Output the (X, Y) coordinate of the center of the cell containing the given text.  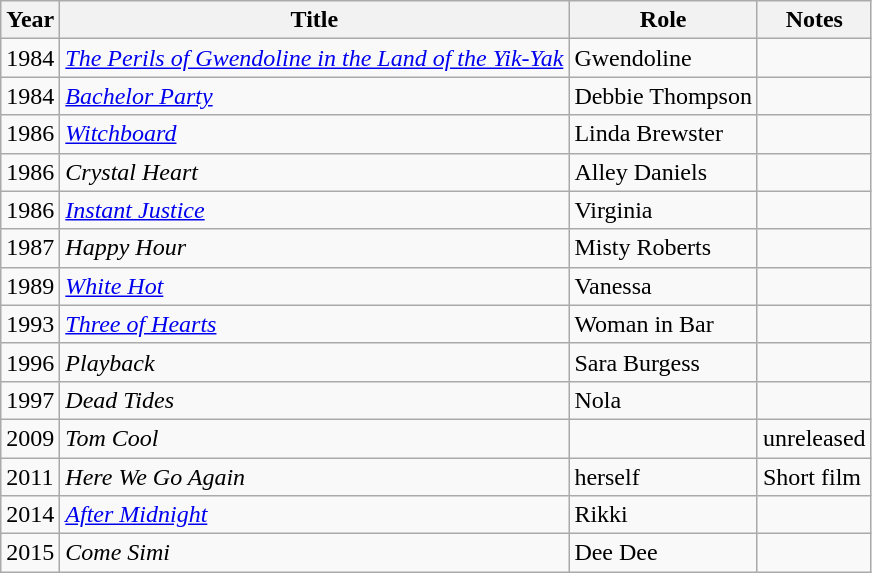
Rikki (664, 515)
Notes (814, 20)
Dee Dee (664, 553)
2009 (30, 438)
2014 (30, 515)
Gwendoline (664, 58)
unreleased (814, 438)
Instant Justice (314, 210)
White Hot (314, 286)
herself (664, 477)
Happy Hour (314, 248)
Woman in Bar (664, 324)
Witchboard (314, 134)
Short film (814, 477)
Here We Go Again (314, 477)
Bachelor Party (314, 96)
Nola (664, 400)
2011 (30, 477)
Virginia (664, 210)
Linda Brewster (664, 134)
1993 (30, 324)
The Perils of Gwendoline in the Land of the Yik-Yak (314, 58)
Dead Tides (314, 400)
Title (314, 20)
Come Simi (314, 553)
After Midnight (314, 515)
1989 (30, 286)
1996 (30, 362)
Playback (314, 362)
Vanessa (664, 286)
Year (30, 20)
Tom Cool (314, 438)
Role (664, 20)
1987 (30, 248)
Sara Burgess (664, 362)
Three of Hearts (314, 324)
1997 (30, 400)
Debbie Thompson (664, 96)
Misty Roberts (664, 248)
2015 (30, 553)
Crystal Heart (314, 172)
Alley Daniels (664, 172)
